Provide the (X, Y) coordinate of the cell's center where the given text is located.  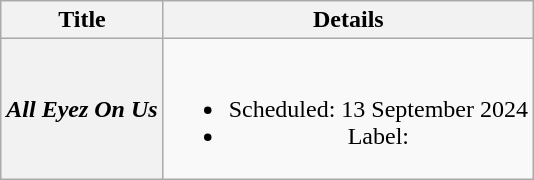
All Eyez On Us (82, 109)
Details (348, 20)
Title (82, 20)
Scheduled: 13 September 2024Label: (348, 109)
